Detect which cell encompasses the target text, then output its [X, Y] center coordinate. 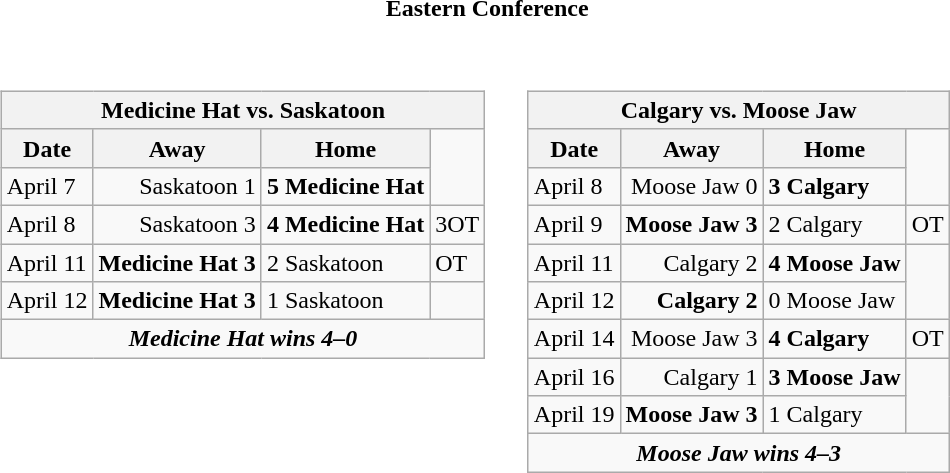
Calgary vs. Moose Jaw [738, 110]
Saskatoon 3 [177, 224]
2 Saskatoon [345, 263]
0 Moose Jaw [834, 301]
Calgary 1 [692, 377]
3OT [458, 224]
4 Medicine Hat [345, 224]
Moose Jaw 0 [692, 186]
Saskatoon 1 [177, 186]
Moose Jaw wins 4–3 [738, 453]
1 Calgary [834, 415]
Medicine Hat vs. Saskatoon [243, 110]
4 Moose Jaw [834, 263]
2 Calgary [834, 224]
Medicine Hat wins 4–0 [243, 339]
April 19 [574, 415]
April 16 [574, 377]
April 9 [574, 224]
3 Moose Jaw [834, 377]
3 Calgary [834, 186]
5 Medicine Hat [345, 186]
April 7 [47, 186]
4 Calgary [834, 339]
April 14 [574, 339]
1 Saskatoon [345, 301]
